Detect which cell encompasses the target text, then output its [x, y] center coordinate. 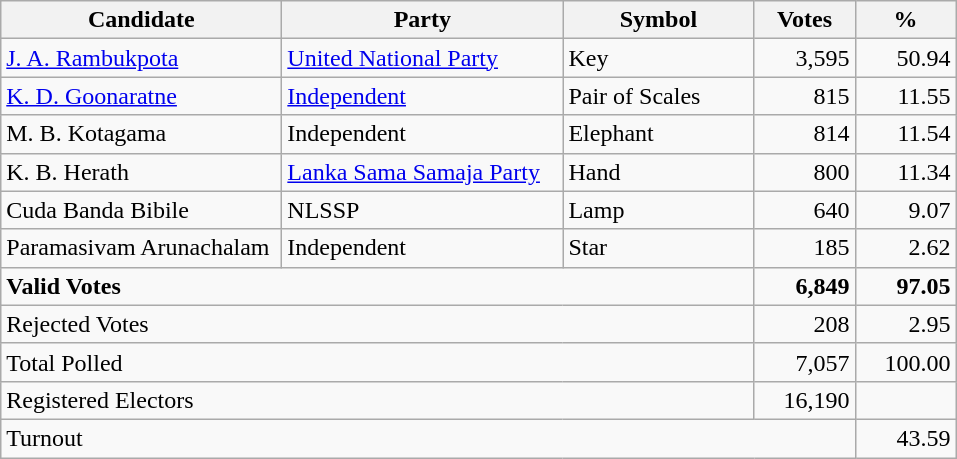
Valid Votes [378, 286]
208 [804, 324]
J. A. Rambukpota [142, 58]
Turnout [428, 438]
11.54 [906, 134]
Star [658, 248]
K. B. Herath [142, 172]
100.00 [906, 362]
185 [804, 248]
11.34 [906, 172]
Party [422, 20]
Candidate [142, 20]
Rejected Votes [378, 324]
Total Polled [378, 362]
43.59 [906, 438]
M. B. Kotagama [142, 134]
16,190 [804, 400]
Votes [804, 20]
K. D. Goonaratne [142, 96]
Lamp [658, 210]
2.62 [906, 248]
50.94 [906, 58]
3,595 [804, 58]
Cuda Banda Bibile [142, 210]
Paramasivam Arunachalam [142, 248]
Lanka Sama Samaja Party [422, 172]
Key [658, 58]
NLSSP [422, 210]
6,849 [804, 286]
Registered Electors [378, 400]
97.05 [906, 286]
Symbol [658, 20]
814 [804, 134]
Pair of Scales [658, 96]
800 [804, 172]
11.55 [906, 96]
United National Party [422, 58]
9.07 [906, 210]
Hand [658, 172]
815 [804, 96]
% [906, 20]
640 [804, 210]
Elephant [658, 134]
2.95 [906, 324]
7,057 [804, 362]
